Provide the [X, Y] coordinate of the cell's center where the given text is located.  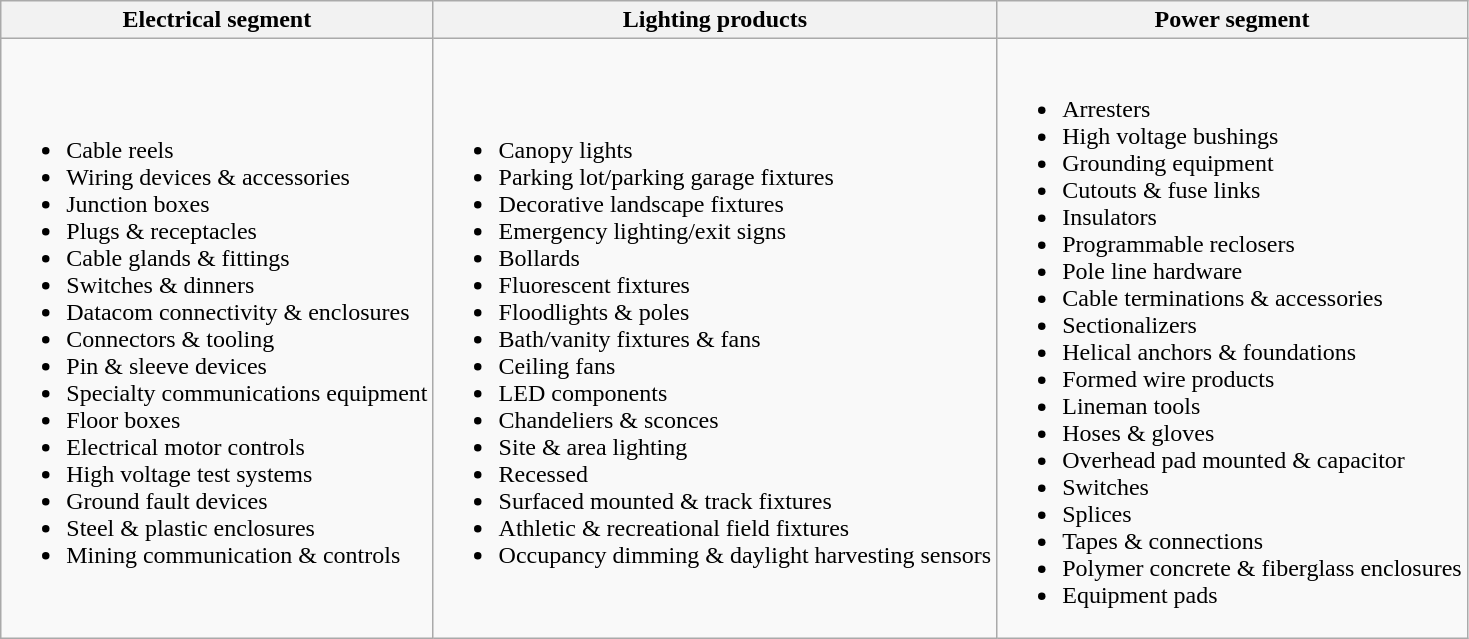
Lighting products [715, 20]
Power segment [1232, 20]
Electrical segment [217, 20]
